Extract the [X, Y] coordinate from the center of the cell holding the provided text.  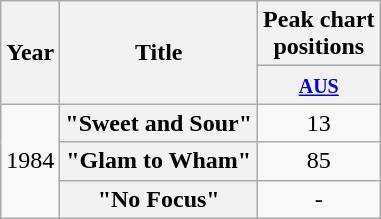
Peak chartpositions [319, 34]
Year [30, 52]
Title [159, 52]
AUS [319, 85]
"No Focus" [159, 199]
- [319, 199]
"Glam to Wham" [159, 161]
85 [319, 161]
"Sweet and Sour" [159, 123]
1984 [30, 161]
13 [319, 123]
